For the text-containing cell, return its midpoint in [X, Y] coordinate format. 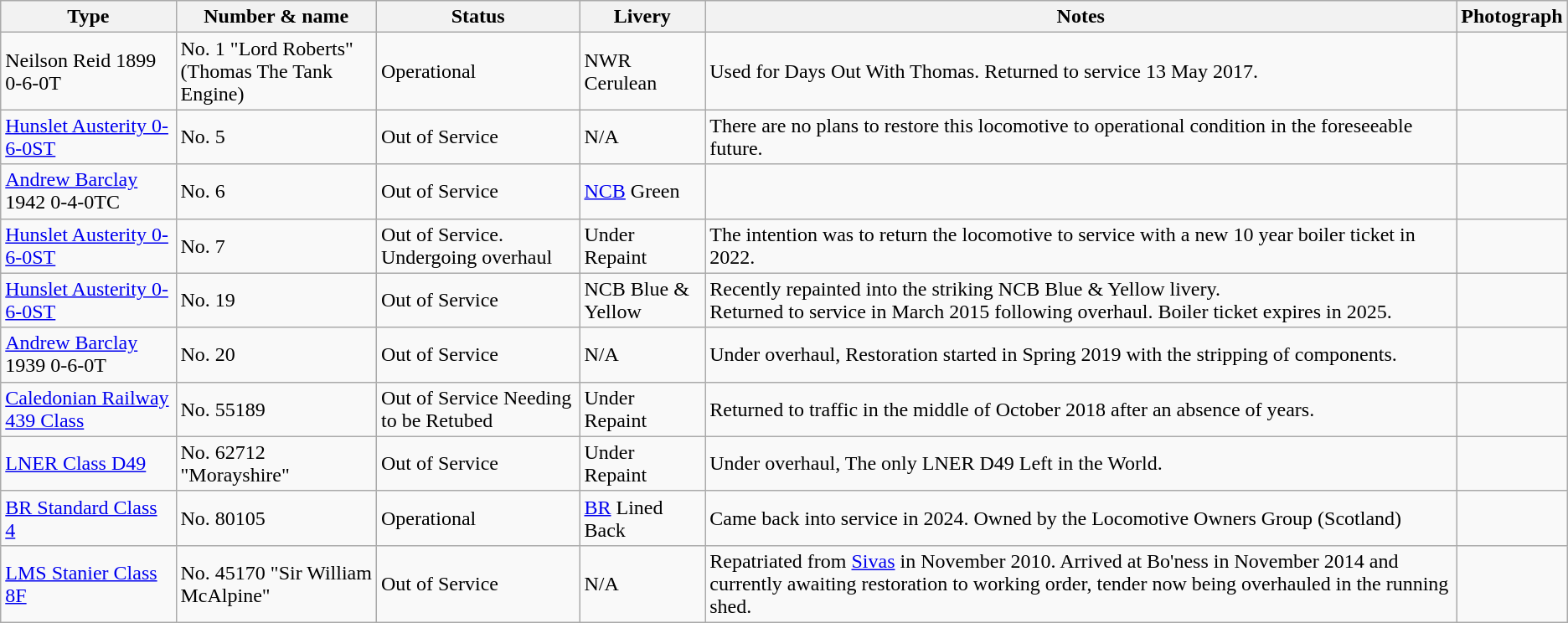
NCB Green [642, 191]
LNER Class D49 [89, 464]
No. 1 "Lord Roberts"(Thomas The Tank Engine) [276, 71]
No. 62712 "Morayshire" [276, 464]
No. 45170 "Sir William McAlpine" [276, 584]
No. 80105 [276, 517]
Under overhaul, Restoration started in Spring 2019 with the stripping of components. [1081, 355]
Notes [1081, 17]
Livery [642, 17]
NWR Cerulean [642, 71]
The intention was to return the locomotive to service with a new 10 year boiler ticket in 2022. [1081, 246]
No. 5 [276, 137]
No. 6 [276, 191]
There are no plans to restore this locomotive to operational condition in the foreseeable future. [1081, 137]
Out of Service Needing to be Retubed [477, 409]
Neilson Reid 1899 0-6-0T [89, 71]
Andrew Barclay 1942 0-4-0TC [89, 191]
Out of Service.Undergoing overhaul [477, 246]
BR Standard Class 4 [89, 517]
Status [477, 17]
No. 7 [276, 246]
Under overhaul, The only LNER D49 Left in the World. [1081, 464]
Andrew Barclay 1939 0-6-0T [89, 355]
Used for Days Out With Thomas. Returned to service 13 May 2017. [1081, 71]
Number & name [276, 17]
No. 19 [276, 300]
LMS Stanier Class 8F [89, 584]
Photograph [1512, 17]
Recently repainted into the striking NCB Blue & Yellow livery.Returned to service in March 2015 following overhaul. Boiler ticket expires in 2025. [1081, 300]
No. 20 [276, 355]
BR Lined Back [642, 517]
Returned to traffic in the middle of October 2018 after an absence of years. [1081, 409]
Caledonian Railway 439 Class [89, 409]
Came back into service in 2024. Owned by the Locomotive Owners Group (Scotland) [1081, 517]
NCB Blue & Yellow [642, 300]
No. 55189 [276, 409]
Type [89, 17]
